Locate the cell with the specified text and output its [x, y] center coordinate. 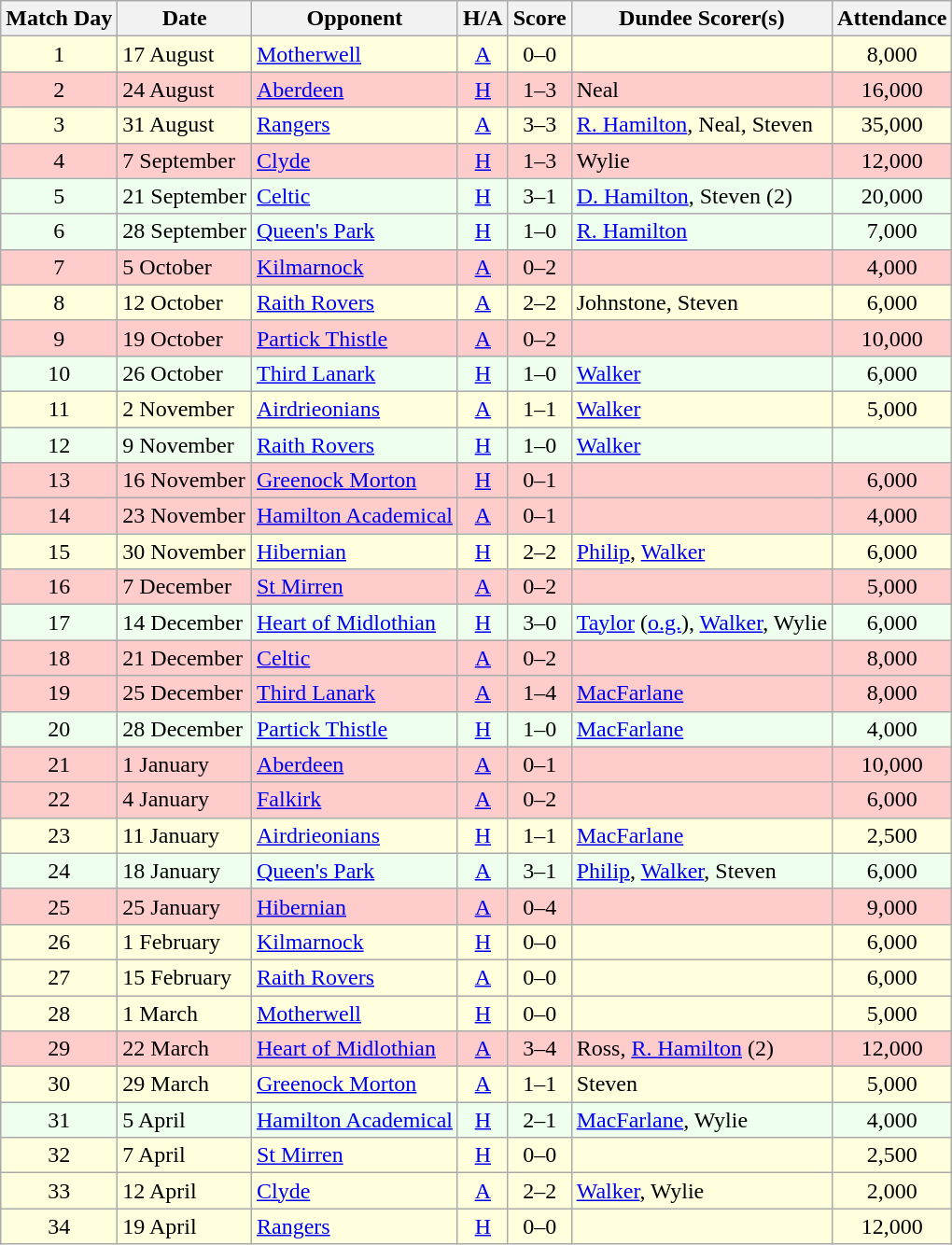
4 January [185, 800]
Philip, Walker, Steven [702, 871]
3–4 [539, 1049]
5 October [185, 267]
32 [60, 1155]
5 [60, 196]
35,000 [892, 125]
22 March [185, 1049]
28 [60, 1013]
12 April [185, 1191]
3–3 [539, 125]
21 September [185, 196]
7 April [185, 1155]
25 [60, 906]
3 [60, 125]
13 [60, 481]
28 September [185, 231]
Walker, Wylie [702, 1191]
Taylor (o.g.), Walker, Wylie [702, 622]
Philip, Walker [702, 552]
24 August [185, 90]
18 [60, 658]
12 [60, 445]
Falkirk [355, 800]
Attendance [892, 19]
19 [60, 693]
D. Hamilton, Steven (2) [702, 196]
Neal [702, 90]
21 [60, 764]
6 [60, 231]
0–4 [539, 906]
16,000 [892, 90]
9,000 [892, 906]
Wylie [702, 161]
34 [60, 1226]
24 [60, 871]
27 [60, 977]
15 February [185, 977]
19 April [185, 1226]
31 [60, 1120]
29 [60, 1049]
33 [60, 1191]
8 [60, 302]
Dundee Scorer(s) [702, 19]
17 August [185, 54]
Score [539, 19]
1 January [185, 764]
28 December [185, 729]
14 December [185, 622]
20,000 [892, 196]
Ross, R. Hamilton (2) [702, 1049]
15 [60, 552]
Johnstone, Steven [702, 302]
Date [185, 19]
Steven [702, 1084]
11 January [185, 835]
19 October [185, 338]
16 [60, 587]
14 [60, 516]
25 December [185, 693]
2 November [185, 409]
5 April [185, 1120]
29 March [185, 1084]
7,000 [892, 231]
3–0 [539, 622]
11 [60, 409]
1–4 [539, 693]
H/A [483, 19]
23 November [185, 516]
16 November [185, 481]
MacFarlane, Wylie [702, 1120]
30 November [185, 552]
9 November [185, 445]
Opponent [355, 19]
R. Hamilton, Neal, Steven [702, 125]
2 [60, 90]
7 December [185, 587]
31 August [185, 125]
Match Day [60, 19]
26 [60, 942]
2–1 [539, 1120]
17 [60, 622]
9 [60, 338]
7 September [185, 161]
10 [60, 373]
30 [60, 1084]
R. Hamilton [702, 231]
26 October [185, 373]
20 [60, 729]
12 October [185, 302]
1 [60, 54]
21 December [185, 658]
25 January [185, 906]
4 [60, 161]
2,000 [892, 1191]
1 February [185, 942]
23 [60, 835]
22 [60, 800]
7 [60, 267]
18 January [185, 871]
1 March [185, 1013]
